Capture the cell that displays the provided text and extract its (x, y) central coordinate. 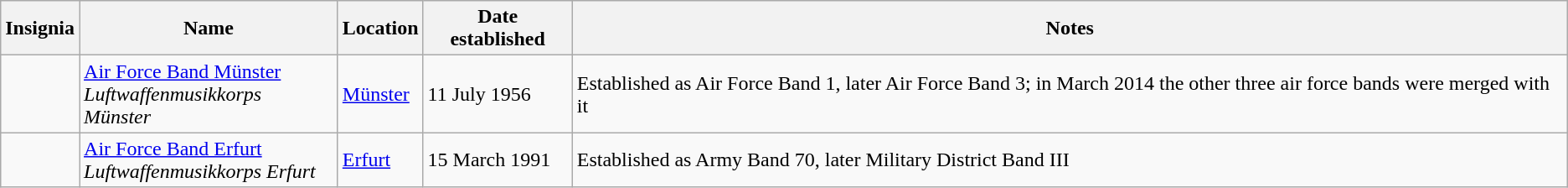
Location (380, 29)
Air Force Band ErfurtLuftwaffenmusikkorps Erfurt (209, 159)
Münster (380, 94)
Erfurt (380, 159)
Air Force Band MünsterLuftwaffenmusikkorps Münster (209, 94)
Established as Air Force Band 1, later Air Force Band 3; in March 2014 the other three air force bands were merged with it (1070, 94)
11 July 1956 (498, 94)
Date established (498, 29)
Insignia (40, 29)
Notes (1070, 29)
15 March 1991 (498, 159)
Name (209, 29)
Established as Army Band 70, later Military District Band III (1070, 159)
